Find where the given text appears and provide that cell's center as [X, Y] coordinate. 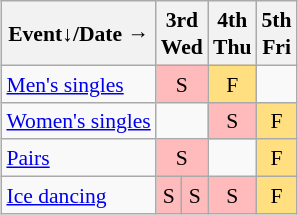
5thFri [276, 33]
Men's singles [78, 84]
4thThu [232, 33]
Event↓/Date → [78, 33]
3rdWed [182, 33]
Pairs [78, 158]
Ice dancing [78, 194]
Women's singles [78, 120]
